For the text-containing cell, return its midpoint in [x, y] coordinate format. 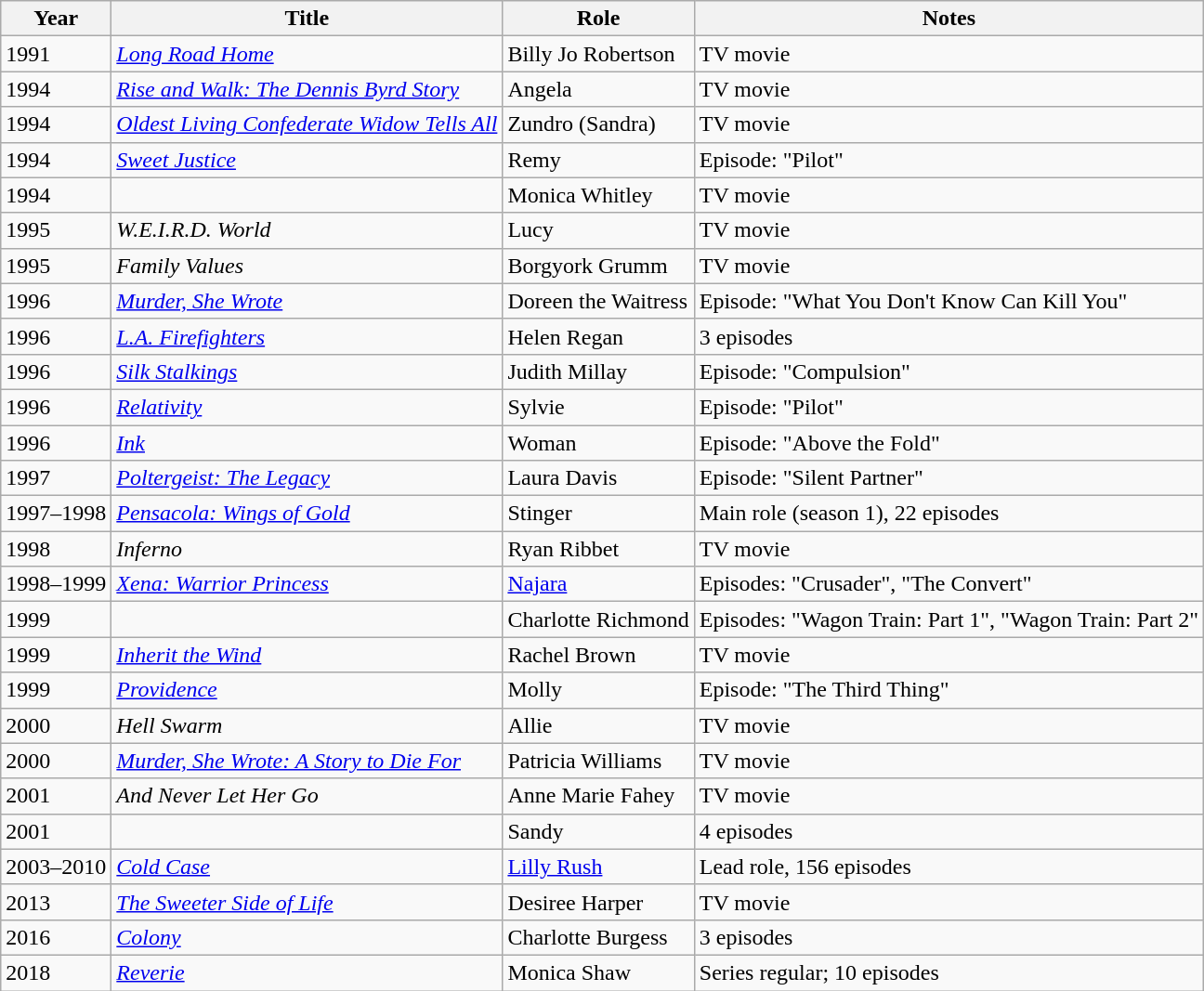
Sweet Justice [307, 160]
Lilly Rush [598, 867]
Providence [307, 690]
Rise and Walk: The Dennis Byrd Story [307, 89]
Monica Whitley [598, 195]
Doreen the Waitress [598, 301]
Laura Davis [598, 478]
Anne Marie Fahey [598, 796]
2016 [56, 937]
Woman [598, 443]
Silk Stalkings [307, 372]
2013 [56, 902]
Ryan Ribbet [598, 549]
Judith Millay [598, 372]
2003–2010 [56, 867]
Monica Shaw [598, 972]
Pensacola: Wings of Gold [307, 514]
Rachel Brown [598, 655]
Desiree Harper [598, 902]
Lead role, 156 episodes [949, 867]
Inherit the Wind [307, 655]
Billy Jo Robertson [598, 54]
Angela [598, 89]
1997 [56, 478]
2018 [56, 972]
Zundro (Sandra) [598, 124]
1998–1999 [56, 584]
Role [598, 19]
Episode: "The Third Thing" [949, 690]
Sylvie [598, 407]
And Never Let Her Go [307, 796]
L.A. Firefighters [307, 336]
Remy [598, 160]
The Sweeter Side of Life [307, 902]
Cold Case [307, 867]
Borgyork Grumm [598, 266]
Murder, She Wrote [307, 301]
W.E.I.R.D. World [307, 230]
Stinger [598, 514]
Molly [598, 690]
Najara [598, 584]
Hell Swarm [307, 725]
Episode: "Above the Fold" [949, 443]
Long Road Home [307, 54]
Helen Regan [598, 336]
1997–1998 [56, 514]
Episode: "Silent Partner" [949, 478]
Ink [307, 443]
Episode: "Compulsion" [949, 372]
Charlotte Burgess [598, 937]
Episode: "What You Don't Know Can Kill You" [949, 301]
1998 [56, 549]
Charlotte Richmond [598, 619]
Xena: Warrior Princess [307, 584]
Notes [949, 19]
Year [56, 19]
Episodes: "Crusader", "The Convert" [949, 584]
Oldest Living Confederate Widow Tells All [307, 124]
Murder, She Wrote: A Story to Die For [307, 761]
Episodes: "Wagon Train: Part 1", "Wagon Train: Part 2" [949, 619]
Lucy [598, 230]
4 episodes [949, 831]
Relativity [307, 407]
Family Values [307, 266]
Title [307, 19]
Poltergeist: The Legacy [307, 478]
Sandy [598, 831]
1991 [56, 54]
Inferno [307, 549]
Series regular; 10 episodes [949, 972]
Patricia Williams [598, 761]
Allie [598, 725]
Main role (season 1), 22 episodes [949, 514]
Colony [307, 937]
Reverie [307, 972]
